Locate the cell with the specified text and output its [x, y] center coordinate. 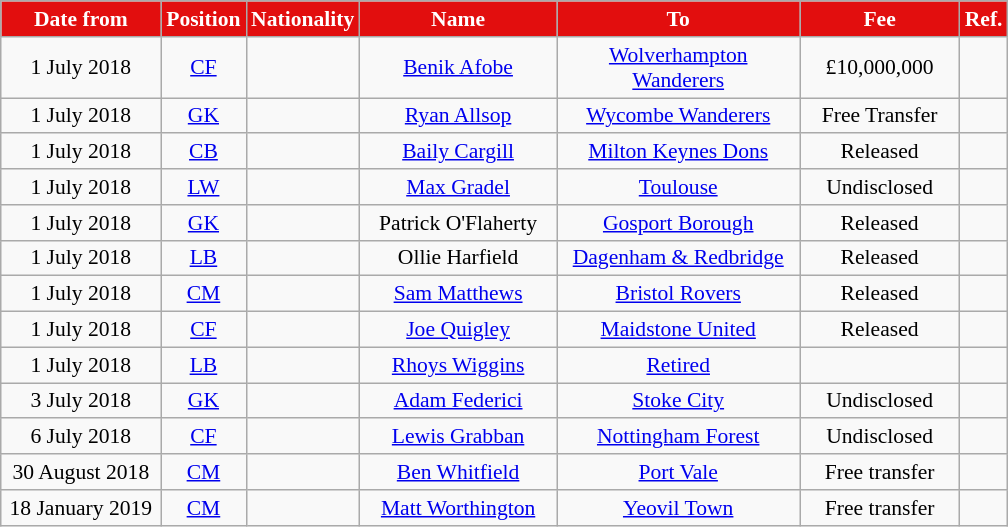
Wolverhampton Wanderers [678, 68]
Joe Quigley [458, 330]
Nottingham Forest [678, 437]
Nationality [302, 19]
Baily Cargill [458, 152]
Max Gradel [458, 187]
Position [204, 19]
Gosport Borough [678, 223]
Toulouse [678, 187]
Rhoys Wiggins [458, 365]
Patrick O'Flaherty [458, 223]
Free Transfer [880, 116]
Maidstone United [678, 330]
Milton Keynes Dons [678, 152]
Ollie Harfield [458, 258]
LW [204, 187]
Name [458, 19]
Ben Whitfield [458, 472]
6 July 2018 [81, 437]
Ref. [984, 19]
3 July 2018 [81, 401]
Fee [880, 19]
Sam Matthews [458, 294]
Lewis Grabban [458, 437]
Adam Federici [458, 401]
£10,000,000 [880, 68]
18 January 2019 [81, 508]
To [678, 19]
Bristol Rovers [678, 294]
CB [204, 152]
Dagenham & Redbridge [678, 258]
Matt Worthington [458, 508]
Retired [678, 365]
Benik Afobe [458, 68]
Port Vale [678, 472]
Stoke City [678, 401]
30 August 2018 [81, 472]
Date from [81, 19]
Ryan Allsop [458, 116]
Yeovil Town [678, 508]
Wycombe Wanderers [678, 116]
